Identify which cell holds the provided text, then report its [X, Y] central coordinate. 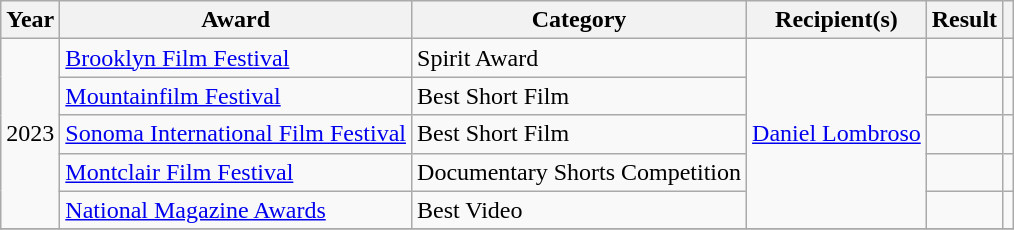
National Magazine Awards [236, 210]
Result [964, 20]
Year [30, 20]
Montclair Film Festival [236, 172]
Recipient(s) [837, 20]
Award [236, 20]
Mountainfilm Festival [236, 96]
Documentary Shorts Competition [580, 172]
Spirit Award [580, 58]
Best Video [580, 210]
Brooklyn Film Festival [236, 58]
2023 [30, 134]
Sonoma International Film Festival [236, 134]
Daniel Lombroso [837, 134]
Category [580, 20]
